Output the [X, Y] coordinate of the center of the cell containing the given text.  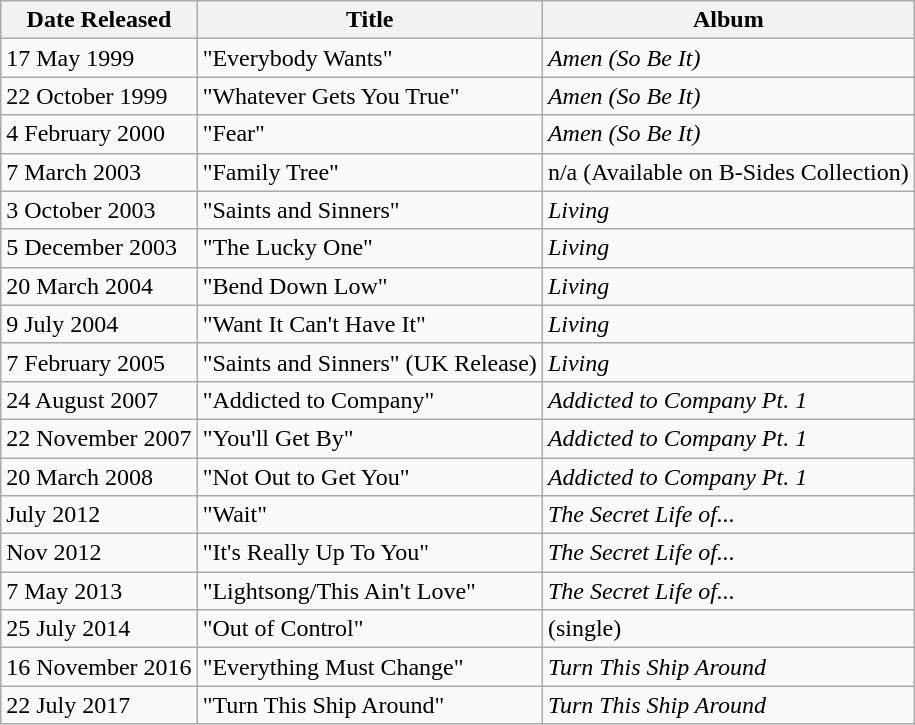
"Addicted to Company" [370, 400]
9 July 2004 [99, 324]
7 May 2013 [99, 591]
"Wait" [370, 515]
"Everything Must Change" [370, 667]
3 October 2003 [99, 210]
"Saints and Sinners" [370, 210]
22 July 2017 [99, 705]
"Everybody Wants" [370, 58]
20 March 2008 [99, 477]
n/a (Available on B-Sides Collection) [728, 172]
July 2012 [99, 515]
"Family Tree" [370, 172]
"Want It Can't Have It" [370, 324]
17 May 1999 [99, 58]
4 February 2000 [99, 134]
22 October 1999 [99, 96]
Date Released [99, 20]
"Whatever Gets You True" [370, 96]
"Out of Control" [370, 629]
"Lightsong/This Ain't Love" [370, 591]
5 December 2003 [99, 248]
"Turn This Ship Around" [370, 705]
"Bend Down Low" [370, 286]
7 March 2003 [99, 172]
Title [370, 20]
"You'll Get By" [370, 438]
(single) [728, 629]
"Not Out to Get You" [370, 477]
7 February 2005 [99, 362]
24 August 2007 [99, 400]
22 November 2007 [99, 438]
"Saints and Sinners" (UK Release) [370, 362]
"The Lucky One" [370, 248]
Nov 2012 [99, 553]
16 November 2016 [99, 667]
"It's Really Up To You" [370, 553]
Album [728, 20]
20 March 2004 [99, 286]
"Fear" [370, 134]
25 July 2014 [99, 629]
